Search for the cell housing the specified text and yield its (X, Y) center coordinate. 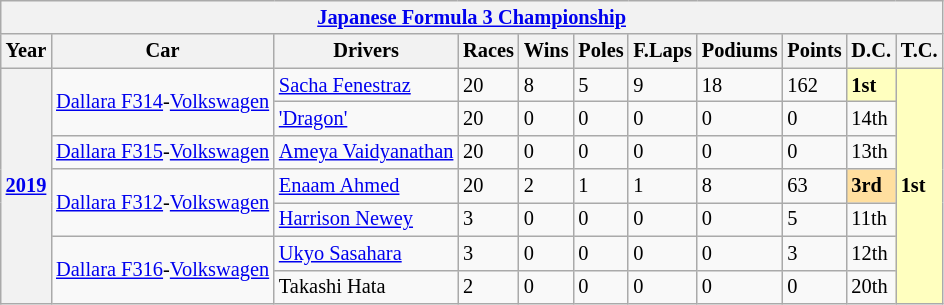
11th (872, 219)
Japanese Formula 3 Championship (472, 17)
9 (662, 85)
Ameya Vaidyanathan (366, 152)
Dallara F312-Volkswagen (162, 202)
20th (872, 287)
Takashi Hata (366, 287)
Wins (546, 51)
Dallara F314-Volkswagen (162, 102)
Enaam Ahmed (366, 186)
63 (814, 186)
F.Laps (662, 51)
Races (488, 51)
Poles (600, 51)
T.C. (920, 51)
Dallara F316-Volkswagen (162, 270)
13th (872, 152)
162 (814, 85)
'Dragon' (366, 118)
Dallara F315-Volkswagen (162, 152)
18 (740, 85)
Car (162, 51)
Ukyo Sasahara (366, 253)
Points (814, 51)
Drivers (366, 51)
Podiums (740, 51)
Year (26, 51)
3rd (872, 186)
Harrison Newey (366, 219)
14th (872, 118)
Sacha Fenestraz (366, 85)
2019 (26, 186)
D.C. (872, 51)
12th (872, 253)
